For the text-containing cell, return its midpoint in [X, Y] coordinate format. 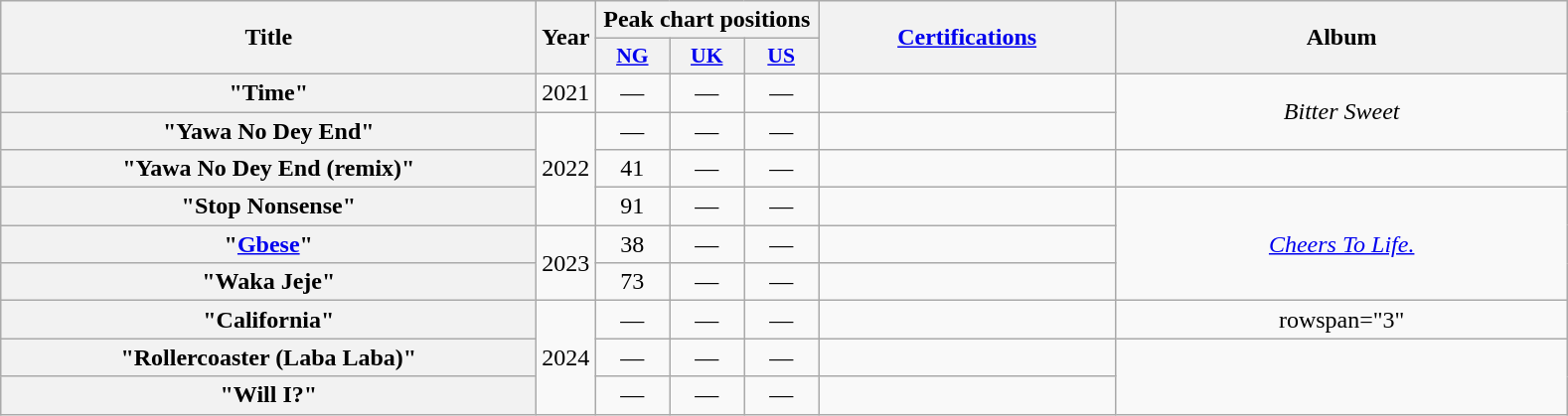
Certifications [968, 38]
91 [632, 207]
"Gbese" [268, 244]
41 [632, 169]
rowspan="3" [1341, 320]
"Stop Nonsense" [268, 207]
"Waka Jeje" [268, 282]
Title [268, 38]
"Yawa No Dey End" [268, 130]
2023 [566, 263]
Year [566, 38]
"Rollercoaster (Laba Laba)" [268, 357]
US [781, 57]
"Time" [268, 92]
2024 [566, 357]
Peak chart positions [707, 20]
"Will I?" [268, 395]
Album [1341, 38]
UK [707, 57]
Cheers To Life. [1341, 244]
2022 [566, 168]
Bitter Sweet [1341, 111]
73 [632, 282]
38 [632, 244]
"California" [268, 320]
NG [632, 57]
2021 [566, 92]
"Yawa No Dey End (remix)" [268, 169]
